Locate the cell with the specified text and output its [X, Y] center coordinate. 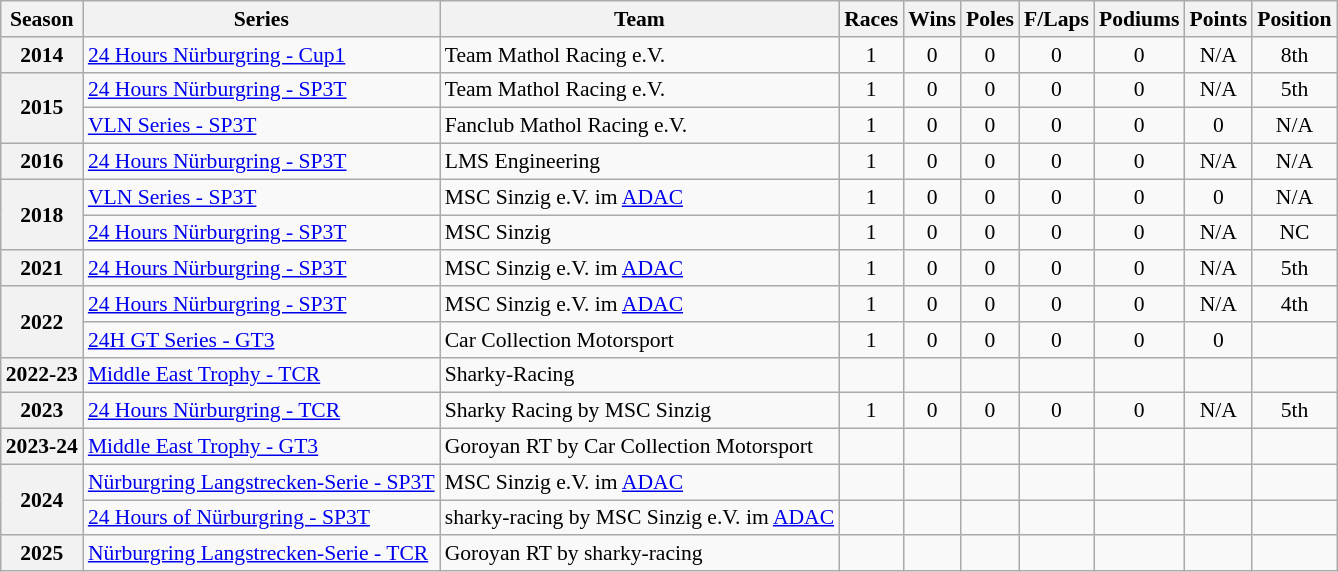
8th [1294, 55]
Fanclub Mathol Racing e.V. [640, 126]
Middle East Trophy - GT3 [262, 447]
Nürburgring Langstrecken-Serie - TCR [262, 554]
2025 [42, 554]
Races [871, 19]
sharky-racing by MSC Sinzig e.V. im ADAC [640, 518]
2014 [42, 55]
Position [1294, 19]
4th [1294, 304]
2016 [42, 162]
Podiums [1140, 19]
Goroyan RT by sharky-racing [640, 554]
2024 [42, 500]
Nürburgring Langstrecken-Serie - SP3T [262, 482]
LMS Engineering [640, 162]
2023-24 [42, 447]
24 Hours Nürburgring - Cup1 [262, 55]
Season [42, 19]
Series [262, 19]
Points [1218, 19]
2022 [42, 322]
2023 [42, 411]
Team [640, 19]
24 Hours Nürburgring - TCR [262, 411]
Sharky Racing by MSC Sinzig [640, 411]
Poles [990, 19]
24H GT Series - GT3 [262, 340]
Wins [932, 19]
2021 [42, 269]
Sharky-Racing [640, 375]
Car Collection Motorsport [640, 340]
Goroyan RT by Car Collection Motorsport [640, 447]
Middle East Trophy - TCR [262, 375]
2015 [42, 108]
MSC Sinzig [640, 233]
2018 [42, 214]
24 Hours of Nürburgring - SP3T [262, 518]
F/Laps [1056, 19]
2022-23 [42, 375]
NC [1294, 233]
